Capture the cell that displays the provided text and extract its [X, Y] central coordinate. 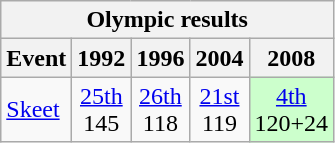
Event [36, 58]
1996 [160, 58]
21st119 [220, 110]
1992 [102, 58]
4th120+24 [292, 110]
26th118 [160, 110]
2004 [220, 58]
25th145 [102, 110]
2008 [292, 58]
Skeet [36, 110]
Olympic results [168, 20]
